Return [X, Y] of the center of cell containing provided text 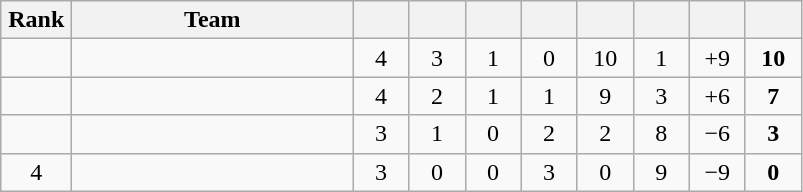
Team [212, 20]
−9 [717, 172]
+9 [717, 58]
Rank [36, 20]
−6 [717, 134]
7 [773, 96]
+6 [717, 96]
8 [661, 134]
